Scan for the cell matching the given text and deliver its [x, y] coordinate at center. 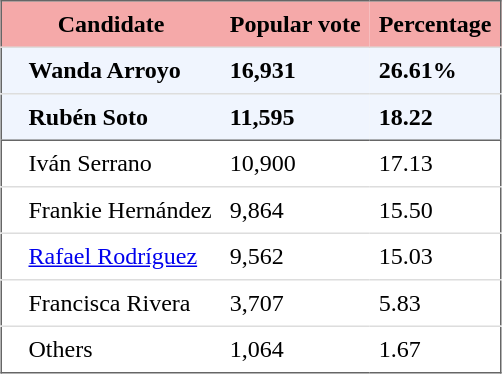
Frankie Hernández [120, 210]
5.83 [436, 303]
9,562 [296, 256]
Candidate [111, 24]
Popular vote [296, 24]
1.67 [436, 349]
15.50 [436, 210]
18.22 [436, 117]
1,064 [296, 349]
3,707 [296, 303]
Francisca Rivera [120, 303]
26.61% [436, 70]
17.13 [436, 163]
Percentage [436, 24]
10,900 [296, 163]
Rafael Rodríguez [120, 256]
9,864 [296, 210]
16,931 [296, 70]
Wanda Arroyo [120, 70]
15.03 [436, 256]
Iván Serrano [120, 163]
Rubén Soto [120, 117]
11,595 [296, 117]
Others [120, 349]
